Output the (X, Y) coordinate of the center of the cell containing the given text.  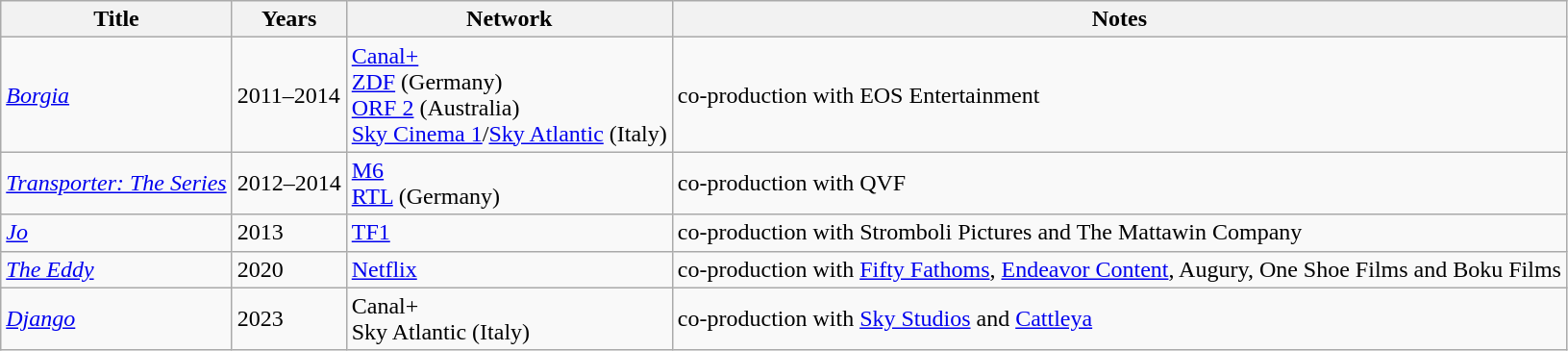
co-production with Stromboli Pictures and The Mattawin Company (1119, 233)
Jo (116, 233)
Title (116, 19)
Borgia (116, 94)
Django (116, 319)
Transporter: The Series (116, 183)
Notes (1119, 19)
Netflix (510, 269)
Network (510, 19)
Years (288, 19)
2020 (288, 269)
co-production with Fifty Fathoms, Endeavor Content, Augury, One Shoe Films and Boku Films (1119, 269)
M6RTL (Germany) (510, 183)
2011–2014 (288, 94)
TF1 (510, 233)
co-production with QVF (1119, 183)
Canal+ZDF (Germany)ORF 2 (Australia)Sky Cinema 1/Sky Atlantic (Italy) (510, 94)
2023 (288, 319)
2012–2014 (288, 183)
Canal+Sky Atlantic (Italy) (510, 319)
co-production with Sky Studios and Cattleya (1119, 319)
2013 (288, 233)
co-production with EOS Entertainment (1119, 94)
The Eddy (116, 269)
